From the cell containing the given text, extract its center point as (x, y) coordinate. 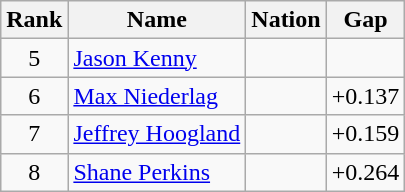
Max Niederlag (157, 96)
+0.159 (366, 134)
6 (34, 96)
7 (34, 134)
+0.137 (366, 96)
Shane Perkins (157, 172)
8 (34, 172)
Nation (286, 20)
Jeffrey Hoogland (157, 134)
Gap (366, 20)
Name (157, 20)
5 (34, 58)
Jason Kenny (157, 58)
+0.264 (366, 172)
Rank (34, 20)
